Output the (X, Y) coordinate of the center of the cell containing the given text.  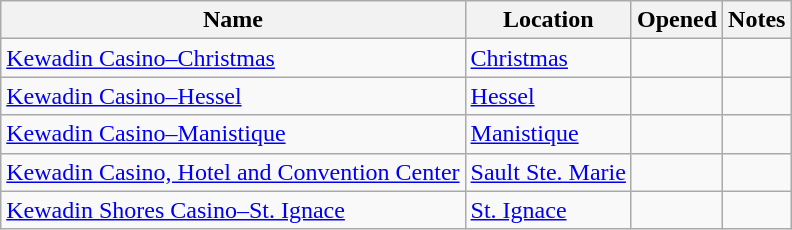
Christmas (548, 58)
Location (548, 20)
Manistique (548, 134)
Kewadin Casino–Hessel (233, 96)
Kewadin Casino–Manistique (233, 134)
Hessel (548, 96)
Kewadin Casino–Christmas (233, 58)
Kewadin Shores Casino–St. Ignace (233, 210)
Name (233, 20)
St. Ignace (548, 210)
Kewadin Casino, Hotel and Convention Center (233, 172)
Sault Ste. Marie (548, 172)
Opened (676, 20)
Notes (757, 20)
